Locate the cell with the specified text and output its (X, Y) center coordinate. 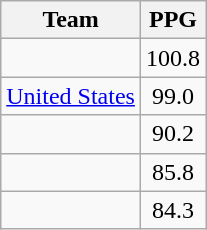
90.2 (172, 134)
PPG (172, 20)
99.0 (172, 96)
84.3 (172, 210)
100.8 (172, 58)
85.8 (172, 172)
United States (71, 96)
Team (71, 20)
